Capture the cell that displays the provided text and extract its [x, y] central coordinate. 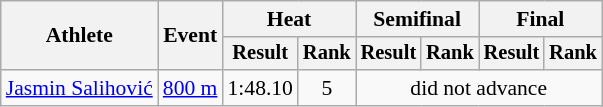
1:48.10 [260, 88]
800 m [190, 88]
Event [190, 36]
5 [327, 88]
Athlete [80, 36]
Final [540, 19]
Heat [288, 19]
Semifinal [418, 19]
did not advance [479, 88]
Jasmin Salihović [80, 88]
